Capture the cell that displays the provided text and extract its [x, y] central coordinate. 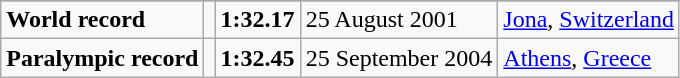
1:32.45 [258, 58]
Jona, Switzerland [589, 20]
Paralympic record [102, 58]
1:32.17 [258, 20]
Athens, Greece [589, 58]
25 September 2004 [399, 58]
World record [102, 20]
25 August 2001 [399, 20]
